For the text-containing cell, return its midpoint in (x, y) coordinate format. 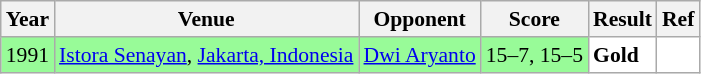
Year (28, 19)
Result (622, 19)
Score (534, 19)
Venue (206, 19)
Opponent (419, 19)
15–7, 15–5 (534, 55)
Istora Senayan, Jakarta, Indonesia (206, 55)
Dwi Aryanto (419, 55)
1991 (28, 55)
Ref (678, 19)
Gold (622, 55)
